Find where the given text appears and provide that cell's center as (x, y) coordinate. 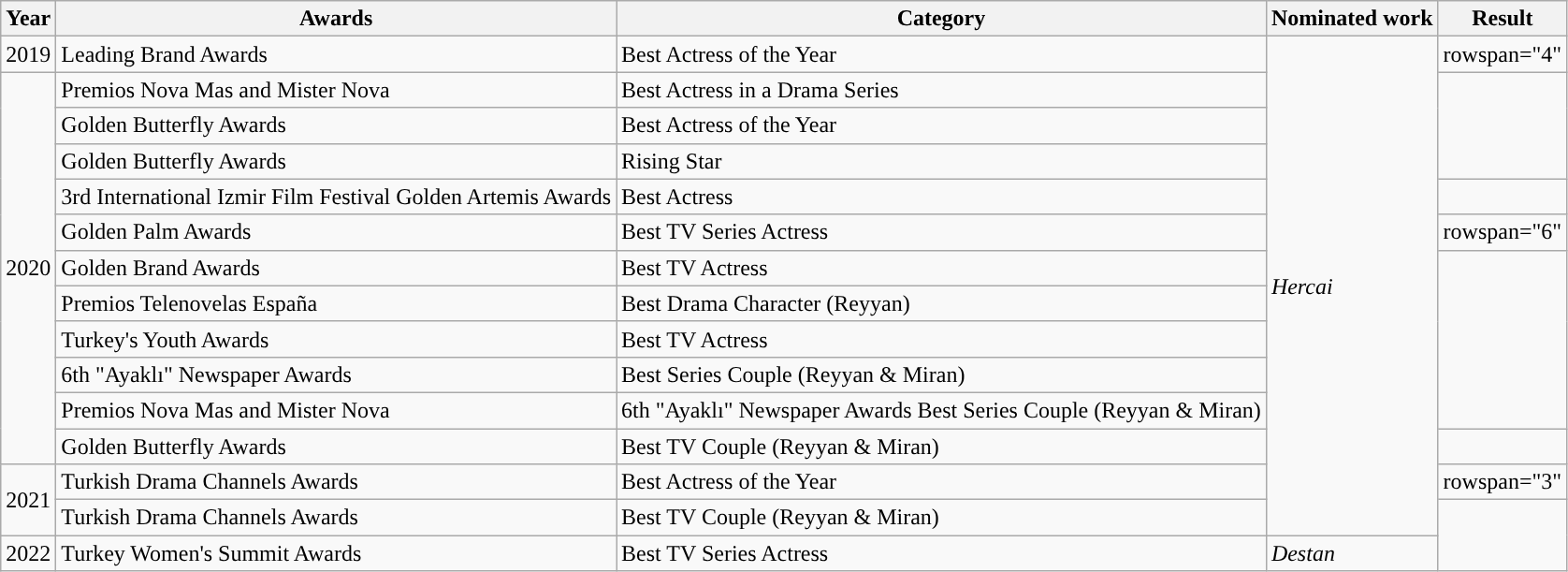
Awards (337, 19)
Year (28, 19)
Best Drama Character (Reyyan) (941, 303)
Best Actress in a Drama Series (941, 90)
Category (941, 19)
2022 (28, 553)
rowspan="4" (1503, 54)
Best Series Couple (Reyyan & Miran) (941, 374)
Golden Palm Awards (337, 232)
Turkey Women's Summit Awards (337, 553)
2021 (28, 500)
3rd International Izmir Film Festival Golden Artemis Awards (337, 197)
Destan (1352, 553)
6th "Ayaklı" Newspaper Awards Best Series Couple (Reyyan & Miran) (941, 410)
Leading Brand Awards (337, 54)
Premios Telenovelas España (337, 303)
Golden Brand Awards (337, 268)
Turkey's Youth Awards (337, 339)
2020 (28, 268)
rowspan="3" (1503, 482)
Nominated work (1352, 19)
Best Actress (941, 197)
Hercai (1352, 286)
rowspan="6" (1503, 232)
Rising Star (941, 161)
Result (1503, 19)
6th "Ayaklı" Newspaper Awards (337, 374)
2019 (28, 54)
